Find where the given text appears and provide that cell's center as [x, y] coordinate. 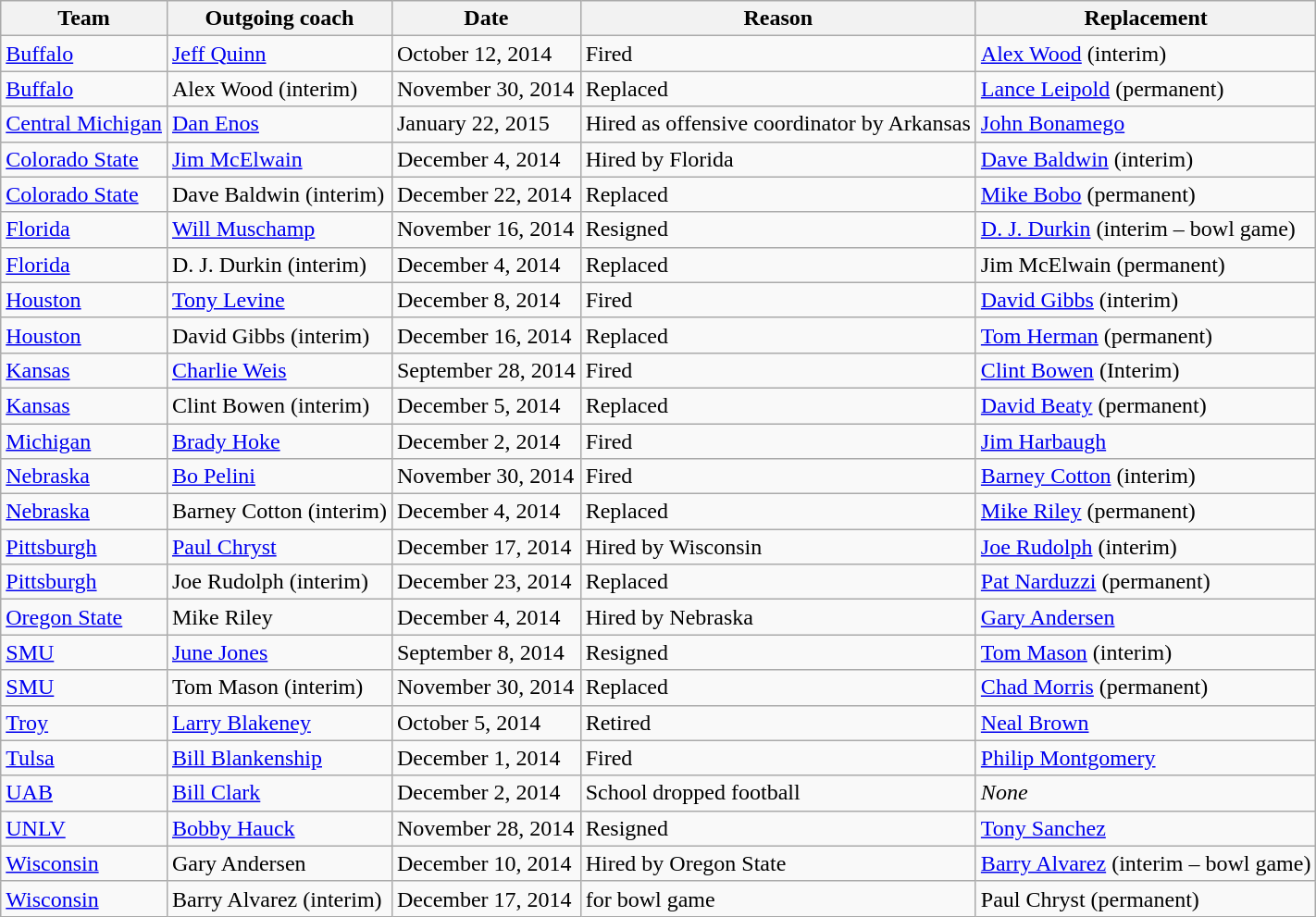
Clint Bowen (Interim) [1146, 370]
Hired by Nebraska [777, 617]
Jim McElwain (permanent) [1146, 265]
UNLV [84, 828]
Chad Morris (permanent) [1146, 688]
D. J. Durkin (interim – bowl game) [1146, 229]
December 10, 2014 [486, 863]
Brady Hoke [279, 441]
Tony Levine [279, 300]
Lance Leipold (permanent) [1146, 89]
Paul Chryst (permanent) [1146, 898]
Team [84, 19]
School dropped football [777, 793]
Tony Sanchez [1146, 828]
Paul Chryst [279, 547]
November 28, 2014 [486, 828]
December 8, 2014 [486, 300]
October 12, 2014 [486, 54]
Philip Montgomery [1146, 758]
November 16, 2014 [486, 229]
Hired by Florida [777, 159]
Barry Alvarez (interim) [279, 898]
June Jones [279, 652]
Bill Clark [279, 793]
Bo Pelini [279, 477]
January 22, 2015 [486, 124]
Mike Bobo (permanent) [1146, 194]
Larry Blakeney [279, 723]
Oregon State [84, 617]
Retired [777, 723]
Hired by Wisconsin [777, 547]
Pat Narduzzi (permanent) [1146, 582]
December 5, 2014 [486, 405]
Troy [84, 723]
for bowl game [777, 898]
September 8, 2014 [486, 652]
October 5, 2014 [486, 723]
Outgoing coach [279, 19]
Tulsa [84, 758]
John Bonamego [1146, 124]
Bobby Hauck [279, 828]
UAB [84, 793]
None [1146, 793]
Clint Bowen (interim) [279, 405]
D. J. Durkin (interim) [279, 265]
Date [486, 19]
December 16, 2014 [486, 335]
Jim McElwain [279, 159]
Mike Riley [279, 617]
September 28, 2014 [486, 370]
Barry Alvarez (interim – bowl game) [1146, 863]
December 1, 2014 [486, 758]
Central Michigan [84, 124]
Michigan [84, 441]
Tom Herman (permanent) [1146, 335]
Reason [777, 19]
Neal Brown [1146, 723]
Bill Blankenship [279, 758]
December 22, 2014 [486, 194]
December 23, 2014 [486, 582]
Hired by Oregon State [777, 863]
Jim Harbaugh [1146, 441]
Will Muschamp [279, 229]
Mike Riley (permanent) [1146, 512]
Charlie Weis [279, 370]
Dan Enos [279, 124]
Jeff Quinn [279, 54]
Hired as offensive coordinator by Arkansas [777, 124]
Replacement [1146, 19]
David Beaty (permanent) [1146, 405]
